Return the [X, Y] coordinate for the center point of the cell that contains the specified text.  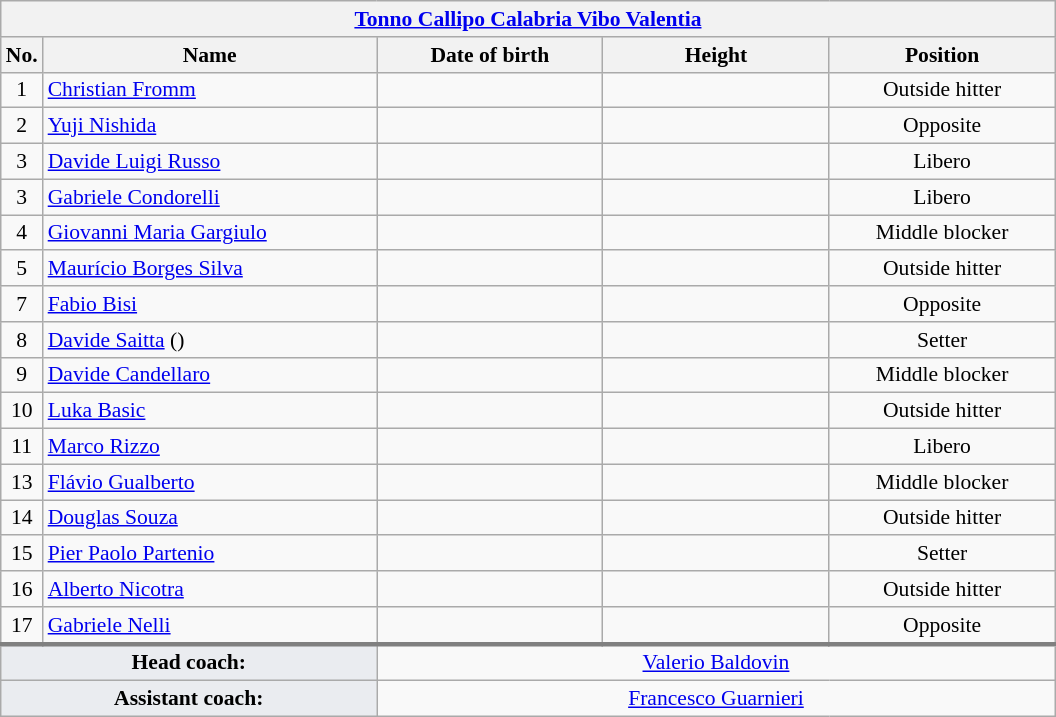
Marco Rizzo [210, 447]
Douglas Souza [210, 518]
Giovanni Maria Gargiulo [210, 233]
Alberto Nicotra [210, 589]
Christian Fromm [210, 90]
Tonno Callipo Calabria Vibo Valentia [528, 19]
9 [22, 375]
Davide Candellaro [210, 375]
14 [22, 518]
16 [22, 589]
1 [22, 90]
2 [22, 126]
Gabriele Nelli [210, 626]
Valerio Baldovin [716, 662]
Position [942, 55]
Francesco Guarnieri [716, 699]
Date of birth [490, 55]
7 [22, 304]
Flávio Gualberto [210, 482]
17 [22, 626]
Maurício Borges Silva [210, 269]
Luka Basic [210, 411]
Davide Saitta () [210, 340]
13 [22, 482]
Davide Luigi Russo [210, 162]
Head coach: [189, 662]
Gabriele Condorelli [210, 197]
Height [716, 55]
15 [22, 554]
Name [210, 55]
5 [22, 269]
Fabio Bisi [210, 304]
11 [22, 447]
No. [22, 55]
8 [22, 340]
Yuji Nishida [210, 126]
4 [22, 233]
Pier Paolo Partenio [210, 554]
Assistant coach: [189, 699]
10 [22, 411]
